From the cell containing the given text, extract its center point as (x, y) coordinate. 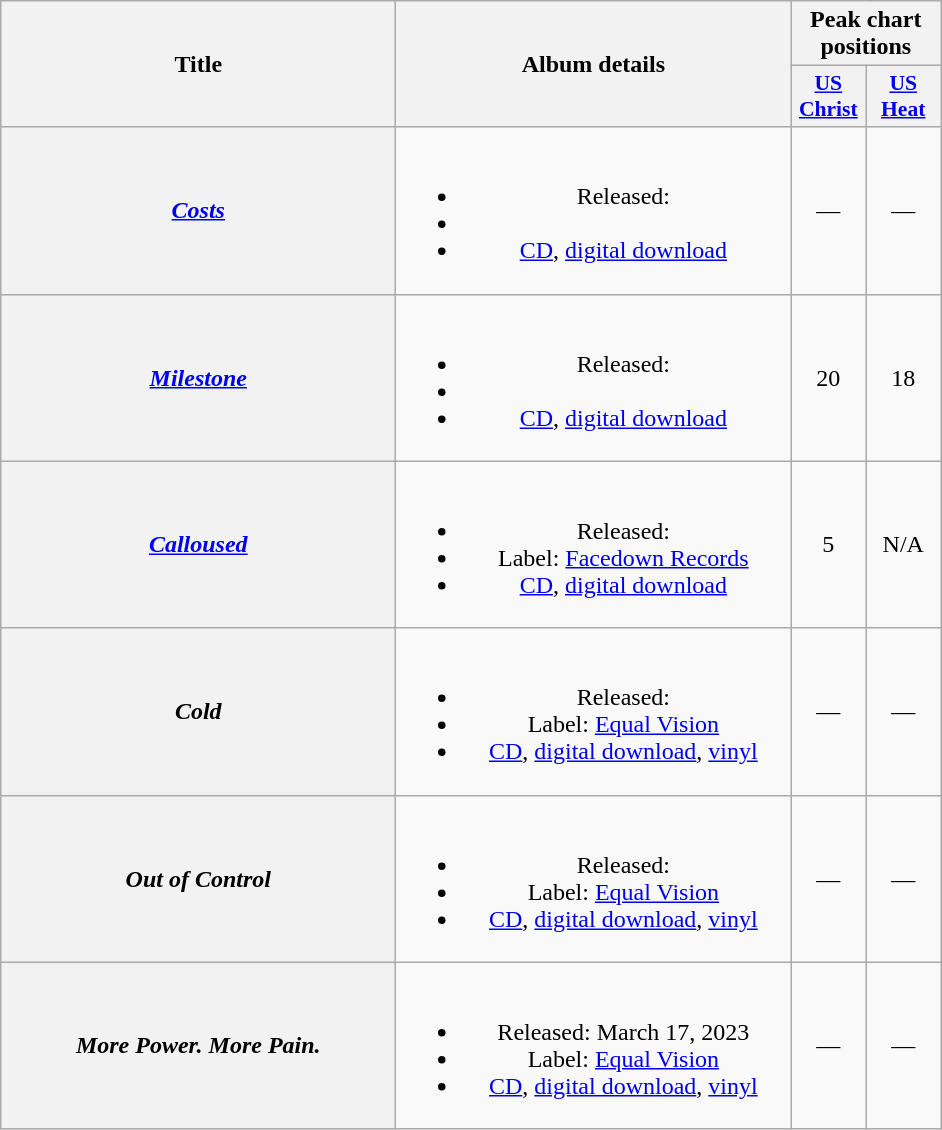
Album details (594, 64)
Peak chart positions (866, 34)
Title (198, 64)
N/A (904, 544)
USHeat (904, 96)
Released: Label: Facedown RecordsCD, digital download (594, 544)
5 (828, 544)
18 (904, 378)
Calloused (198, 544)
Cold (198, 712)
USChrist (828, 96)
Milestone (198, 378)
More Power. More Pain. (198, 1046)
Out of Control (198, 878)
Released: March 17, 2023Label: Equal VisionCD, digital download, vinyl (594, 1046)
20 (828, 378)
Costs (198, 210)
